Find where the given text appears and provide that cell's center as (x, y) coordinate. 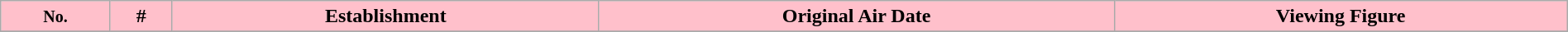
No. (55, 16)
Viewing Figure (1341, 16)
Original Air Date (857, 16)
Establishment (385, 16)
# (141, 16)
